Output the [x, y] coordinate of the center of the cell containing the given text.  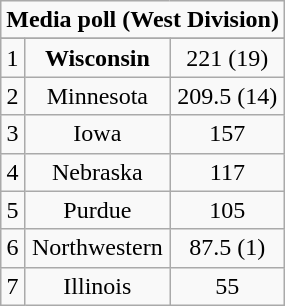
Illinois [97, 286]
7 [13, 286]
Nebraska [97, 172]
Iowa [97, 134]
105 [227, 210]
2 [13, 96]
221 (19) [227, 58]
Minnesota [97, 96]
Purdue [97, 210]
157 [227, 134]
5 [13, 210]
87.5 (1) [227, 248]
1 [13, 58]
3 [13, 134]
4 [13, 172]
55 [227, 286]
Northwestern [97, 248]
209.5 (14) [227, 96]
Wisconsin [97, 58]
117 [227, 172]
Media poll (West Division) [143, 20]
6 [13, 248]
